Scan for the cell matching the given text and deliver its [X, Y] coordinate at center. 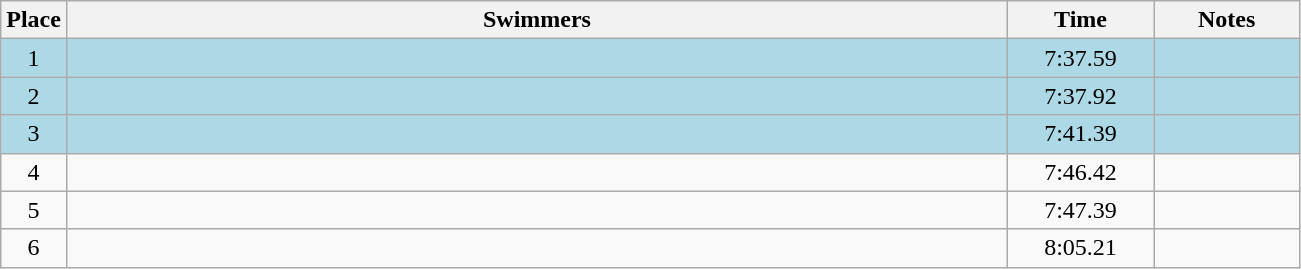
4 [34, 172]
8:05.21 [1081, 248]
Place [34, 20]
7:41.39 [1081, 134]
Notes [1227, 20]
7:37.92 [1081, 96]
5 [34, 210]
1 [34, 58]
Swimmers [536, 20]
7:46.42 [1081, 172]
6 [34, 248]
7:37.59 [1081, 58]
3 [34, 134]
7:47.39 [1081, 210]
2 [34, 96]
Time [1081, 20]
